Identify which cell holds the provided text, then report its [X, Y] central coordinate. 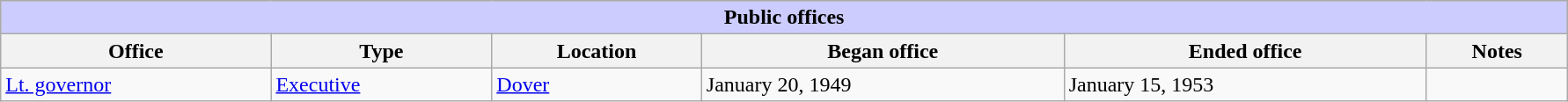
Type [382, 51]
Began office [883, 51]
Notes [1497, 51]
Office [136, 51]
Lt. governor [136, 84]
Dover [597, 84]
Location [597, 51]
Public offices [785, 18]
January 20, 1949 [883, 84]
January 15, 1953 [1245, 84]
Ended office [1245, 51]
Executive [382, 84]
